For the text-containing cell, return its midpoint in (X, Y) coordinate format. 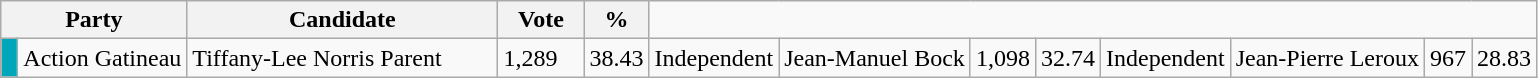
28.83 (1504, 58)
Party (94, 20)
Vote (541, 20)
Tiffany-Lee Norris Parent (342, 58)
Candidate (342, 20)
Jean-Pierre Leroux (1327, 58)
38.43 (616, 58)
967 (1448, 58)
32.74 (1068, 58)
Action Gatineau (102, 58)
1,098 (1002, 58)
% (616, 20)
1,289 (541, 58)
Jean-Manuel Bock (875, 58)
